Search for the cell housing the specified text and yield its [X, Y] center coordinate. 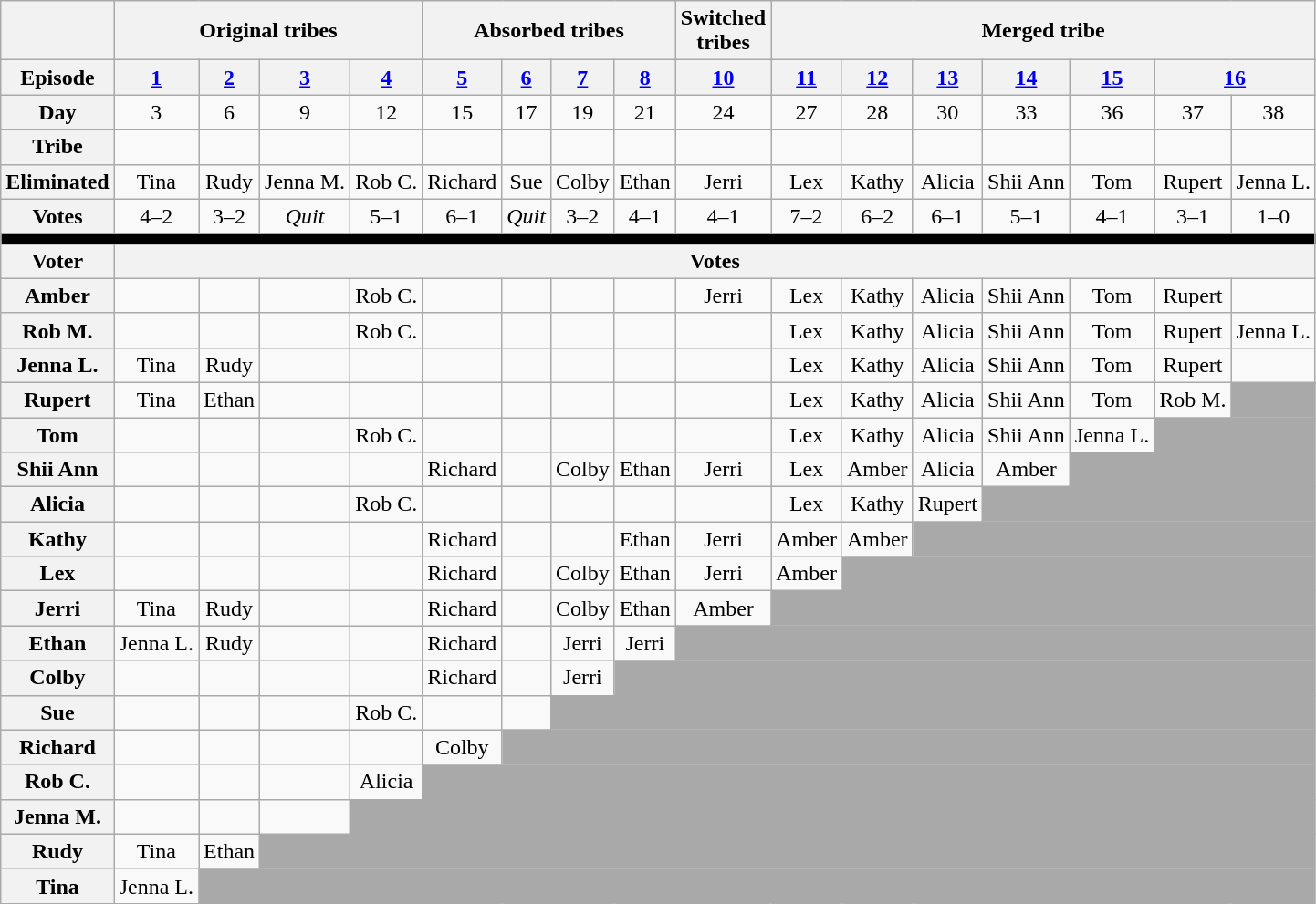
5 [462, 78]
Day [57, 112]
21 [644, 112]
Absorbed tribes [549, 31]
1–0 [1273, 216]
8 [644, 78]
28 [877, 112]
30 [947, 112]
37 [1193, 112]
3–1 [1193, 216]
27 [807, 112]
36 [1112, 112]
16 [1236, 78]
7 [582, 78]
7–2 [807, 216]
Episode [57, 78]
17 [527, 112]
9 [305, 112]
1 [156, 78]
10 [723, 78]
Eliminated [57, 182]
38 [1273, 112]
11 [807, 78]
2 [230, 78]
19 [582, 112]
6–2 [877, 216]
4–2 [156, 216]
Merged tribe [1044, 31]
33 [1027, 112]
13 [947, 78]
14 [1027, 78]
Tribe [57, 147]
4 [387, 78]
Switchedtribes [723, 31]
24 [723, 112]
Original tribes [268, 31]
Voter [57, 261]
